Output the [X, Y] coordinate of the center of the cell containing the given text.  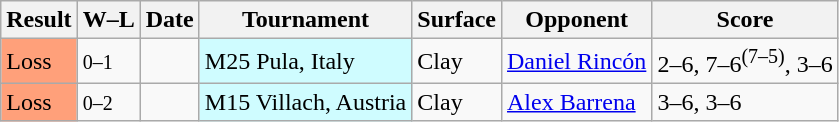
Alex Barrena [576, 102]
Daniel Rincón [576, 62]
Score [745, 20]
Date [170, 20]
3–6, 3–6 [745, 102]
Tournament [306, 20]
2–6, 7–6(7–5), 3–6 [745, 62]
0–1 [108, 62]
Opponent [576, 20]
M25 Pula, Italy [306, 62]
Result [39, 20]
0–2 [108, 102]
Surface [457, 20]
W–L [108, 20]
M15 Villach, Austria [306, 102]
